Scan for the cell matching the given text and deliver its [X, Y] coordinate at center. 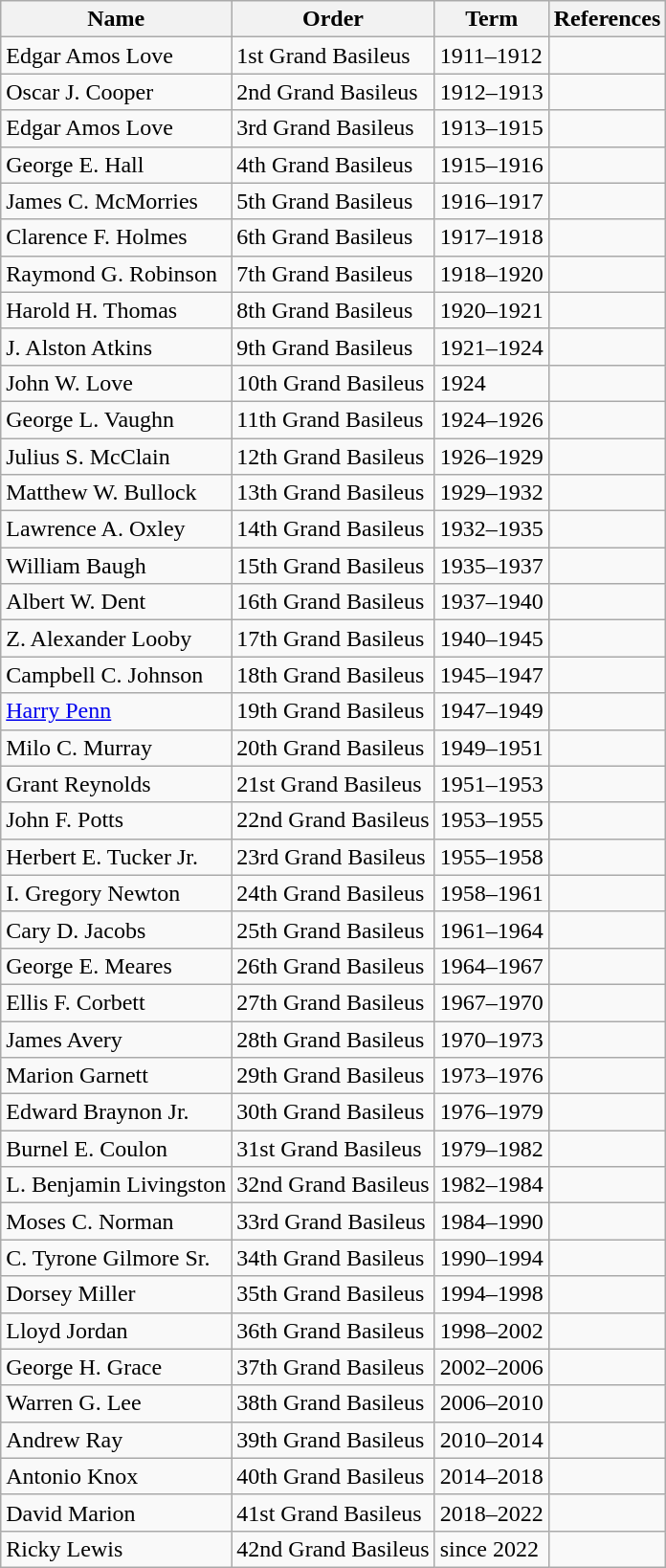
1924–1926 [492, 419]
George L. Vaughn [117, 419]
James C. McMorries [117, 201]
Oscar J. Cooper [117, 92]
24th Grand Basileus [333, 893]
1994–1998 [492, 1294]
Julius S. McClain [117, 457]
10th Grand Basileus [333, 383]
Clarence F. Holmes [117, 237]
8th Grand Basileus [333, 310]
1955–1958 [492, 857]
13th Grand Basileus [333, 493]
2010–2014 [492, 1440]
George E. Hall [117, 165]
2014–2018 [492, 1476]
Campbell C. Johnson [117, 675]
2002–2006 [492, 1367]
1949–1951 [492, 748]
38th Grand Basileus [333, 1403]
George E. Meares [117, 966]
15th Grand Basileus [333, 566]
I. Gregory Newton [117, 893]
Raymond G. Robinson [117, 274]
David Marion [117, 1512]
1911–1912 [492, 56]
1964–1967 [492, 966]
1916–1917 [492, 201]
36th Grand Basileus [333, 1331]
J. Alston Atkins [117, 347]
29th Grand Basileus [333, 1076]
C. Tyrone Gilmore Sr. [117, 1258]
19th Grand Basileus [333, 711]
27th Grand Basileus [333, 1002]
Z. Alexander Looby [117, 638]
Antonio Knox [117, 1476]
Burnel E. Coulon [117, 1149]
2nd Grand Basileus [333, 92]
1926–1929 [492, 457]
40th Grand Basileus [333, 1476]
41st Grand Basileus [333, 1512]
1973–1976 [492, 1076]
14th Grand Basileus [333, 529]
Herbert E. Tucker Jr. [117, 857]
25th Grand Basileus [333, 930]
Term [492, 19]
1945–1947 [492, 675]
1967–1970 [492, 1002]
Ellis F. Corbett [117, 1002]
17th Grand Basileus [333, 638]
22nd Grand Basileus [333, 820]
George H. Grace [117, 1367]
1921–1924 [492, 347]
Milo C. Murray [117, 748]
1976–1979 [492, 1112]
1924 [492, 383]
Edward Braynon Jr. [117, 1112]
1918–1920 [492, 274]
1990–1994 [492, 1258]
1953–1955 [492, 820]
References [607, 19]
Ricky Lewis [117, 1549]
Matthew W. Bullock [117, 493]
39th Grand Basileus [333, 1440]
1970–1973 [492, 1039]
30th Grand Basileus [333, 1112]
Warren G. Lee [117, 1403]
Order [333, 19]
9th Grand Basileus [333, 347]
Name [117, 19]
11th Grand Basileus [333, 419]
32nd Grand Basileus [333, 1185]
1984–1990 [492, 1221]
Cary D. Jacobs [117, 930]
Lawrence A. Oxley [117, 529]
5th Grand Basileus [333, 201]
35th Grand Basileus [333, 1294]
23rd Grand Basileus [333, 857]
1937–1940 [492, 602]
42nd Grand Basileus [333, 1549]
1998–2002 [492, 1331]
1940–1945 [492, 638]
Harry Penn [117, 711]
3rd Grand Basileus [333, 128]
1913–1915 [492, 128]
1st Grand Basileus [333, 56]
Dorsey Miller [117, 1294]
7th Grand Basileus [333, 274]
28th Grand Basileus [333, 1039]
1982–1984 [492, 1185]
16th Grand Basileus [333, 602]
2006–2010 [492, 1403]
1958–1961 [492, 893]
James Avery [117, 1039]
33rd Grand Basileus [333, 1221]
1951–1953 [492, 784]
12th Grand Basileus [333, 457]
Marion Garnett [117, 1076]
21st Grand Basileus [333, 784]
1912–1913 [492, 92]
John W. Love [117, 383]
L. Benjamin Livingston [117, 1185]
31st Grand Basileus [333, 1149]
1961–1964 [492, 930]
4th Grand Basileus [333, 165]
1935–1937 [492, 566]
1920–1921 [492, 310]
37th Grand Basileus [333, 1367]
Andrew Ray [117, 1440]
26th Grand Basileus [333, 966]
1947–1949 [492, 711]
18th Grand Basileus [333, 675]
Harold H. Thomas [117, 310]
6th Grand Basileus [333, 237]
Moses C. Norman [117, 1221]
1915–1916 [492, 165]
2018–2022 [492, 1512]
Grant Reynolds [117, 784]
since 2022 [492, 1549]
1932–1935 [492, 529]
34th Grand Basileus [333, 1258]
1929–1932 [492, 493]
William Baugh [117, 566]
Lloyd Jordan [117, 1331]
Albert W. Dent [117, 602]
1917–1918 [492, 237]
20th Grand Basileus [333, 748]
1979–1982 [492, 1149]
John F. Potts [117, 820]
